For the text-containing cell, return its midpoint in [x, y] coordinate format. 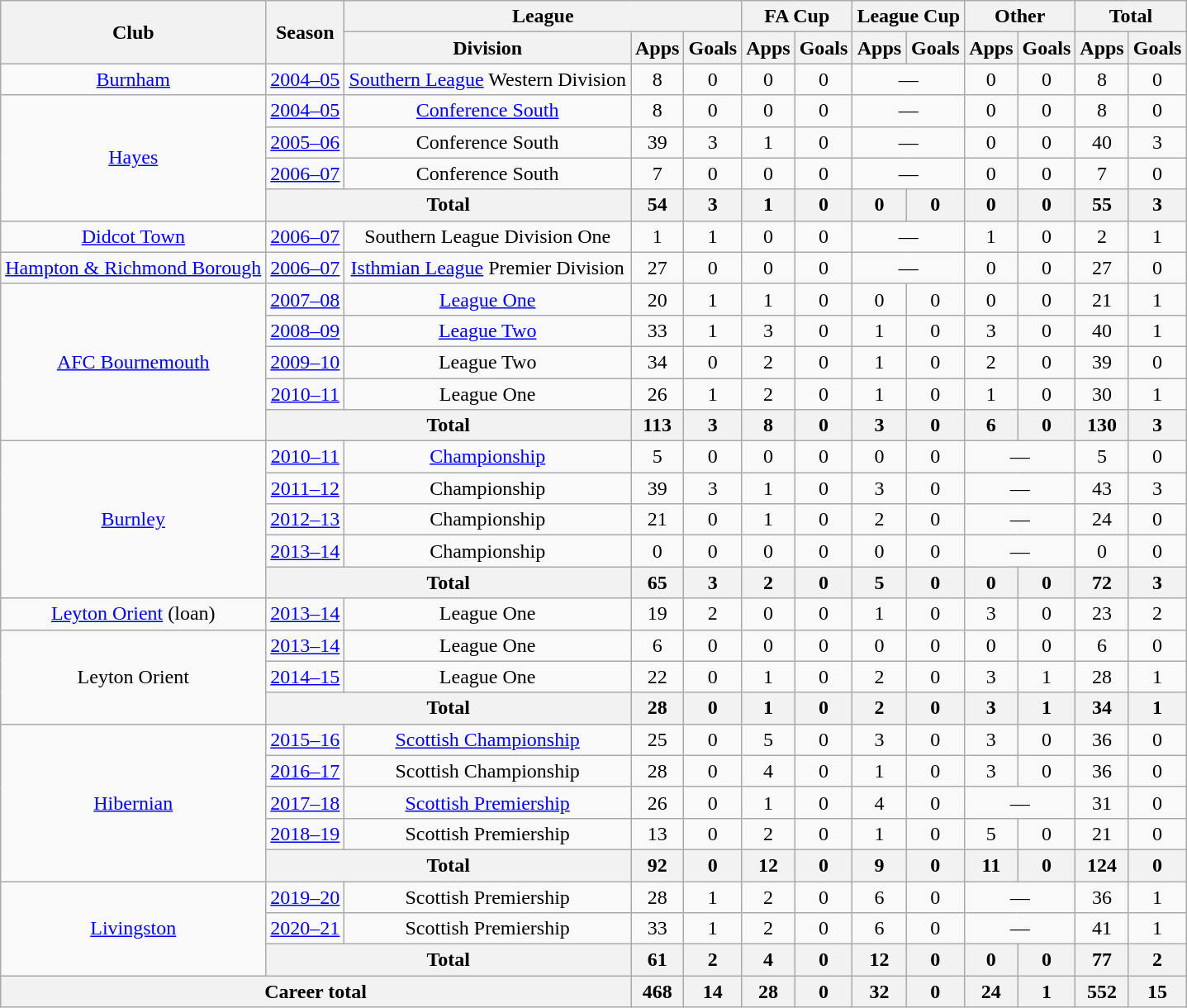
Burnham [134, 79]
Division [487, 48]
League Cup [909, 17]
92 [658, 865]
2017–18 [306, 802]
9 [879, 865]
2015–16 [306, 739]
30 [1102, 394]
32 [879, 991]
2012–13 [306, 520]
13 [658, 834]
League [544, 17]
Career total [316, 991]
468 [658, 991]
61 [658, 960]
2007–08 [306, 299]
2019–20 [306, 896]
65 [658, 582]
77 [1102, 960]
Livingston [134, 928]
Leyton Orient (loan) [134, 614]
14 [713, 991]
552 [1102, 991]
FA Cup [797, 17]
Isthmian League Premier Division [487, 268]
72 [1102, 582]
124 [1102, 865]
Leyton Orient [134, 677]
Hampton & Richmond Borough [134, 268]
11 [991, 865]
2014–15 [306, 677]
130 [1102, 426]
113 [658, 426]
AFC Bournemouth [134, 362]
22 [658, 677]
2008–09 [306, 330]
2011–12 [306, 488]
Burnley [134, 520]
Club [134, 32]
Hayes [134, 158]
2016–17 [306, 771]
19 [658, 614]
43 [1102, 488]
Hibernian [134, 802]
41 [1102, 929]
Season [306, 32]
2005–06 [306, 142]
2020–21 [306, 929]
20 [658, 299]
55 [1102, 205]
Didcot Town [134, 236]
Other [1020, 17]
15 [1157, 991]
Southern League Western Division [487, 79]
Southern League Division One [487, 236]
54 [658, 205]
2018–19 [306, 834]
25 [658, 739]
31 [1102, 802]
23 [1102, 614]
2009–10 [306, 362]
